Provide the (x, y) coordinate of the cell's center where the given text is located.  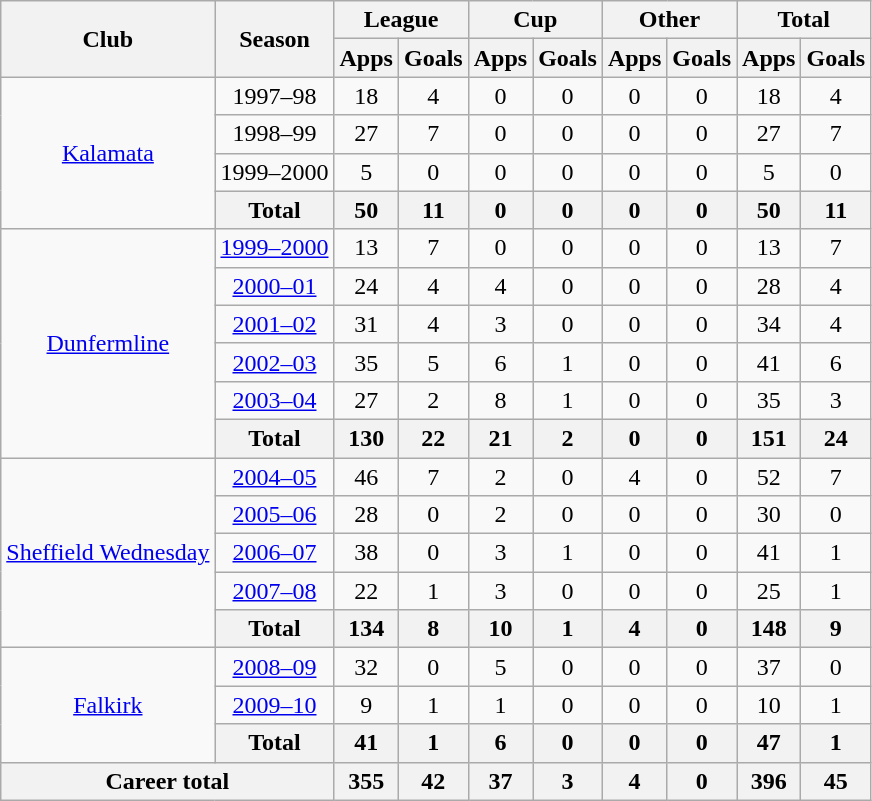
2008–09 (274, 667)
2006–07 (274, 553)
2001–02 (274, 324)
134 (366, 629)
34 (769, 324)
45 (836, 781)
355 (366, 781)
2004–05 (274, 477)
32 (366, 667)
47 (769, 743)
2007–08 (274, 591)
46 (366, 477)
Dunfermline (108, 343)
Club (108, 39)
Falkirk (108, 705)
148 (769, 629)
30 (769, 515)
2002–03 (274, 362)
2005–06 (274, 515)
25 (769, 591)
Season (274, 39)
2003–04 (274, 400)
Cup (535, 20)
130 (366, 438)
1997–98 (274, 96)
38 (366, 553)
396 (769, 781)
151 (769, 438)
21 (500, 438)
Career total (168, 781)
League (401, 20)
31 (366, 324)
Sheffield Wednesday (108, 553)
2000–01 (274, 286)
2009–10 (274, 705)
Other (669, 20)
42 (433, 781)
52 (769, 477)
1998–99 (274, 134)
Kalamata (108, 153)
